Pinpoint the cell where the given text exists, returning its (X, Y) midpoint coordinate. 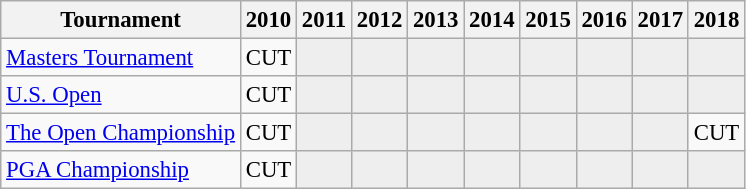
The Open Championship (121, 133)
U.S. Open (121, 95)
2018 (716, 20)
Masters Tournament (121, 58)
2014 (492, 20)
2015 (548, 20)
Tournament (121, 20)
2013 (436, 20)
2010 (268, 20)
PGA Championship (121, 170)
2011 (324, 20)
2012 (379, 20)
2017 (660, 20)
2016 (604, 20)
